From the cell containing the given text, extract its center point as (X, Y) coordinate. 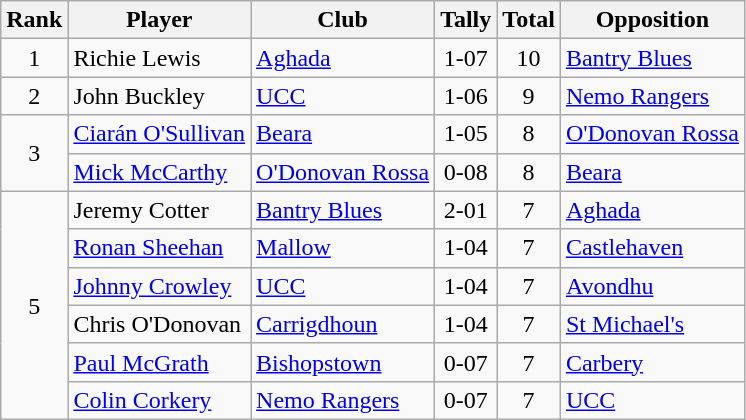
Ciarán O'Sullivan (160, 134)
2 (34, 96)
0-08 (466, 172)
Tally (466, 20)
Rank (34, 20)
St Michael's (652, 324)
Mick McCarthy (160, 172)
9 (529, 96)
Chris O'Donovan (160, 324)
Carrigdhoun (343, 324)
Total (529, 20)
5 (34, 305)
Club (343, 20)
1-07 (466, 58)
Player (160, 20)
2-01 (466, 210)
Johnny Crowley (160, 286)
Jeremy Cotter (160, 210)
Avondhu (652, 286)
Colin Corkery (160, 400)
10 (529, 58)
Richie Lewis (160, 58)
Paul McGrath (160, 362)
Mallow (343, 248)
1 (34, 58)
Castlehaven (652, 248)
Opposition (652, 20)
Bishopstown (343, 362)
1-05 (466, 134)
1-06 (466, 96)
Ronan Sheehan (160, 248)
3 (34, 153)
John Buckley (160, 96)
Carbery (652, 362)
